Extract the [x, y] coordinate from the center of the cell holding the provided text.  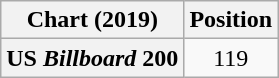
Position [231, 20]
US Billboard 200 [92, 58]
119 [231, 58]
Chart (2019) [92, 20]
